Provide the [x, y] coordinate of the cell's center where the given text is located.  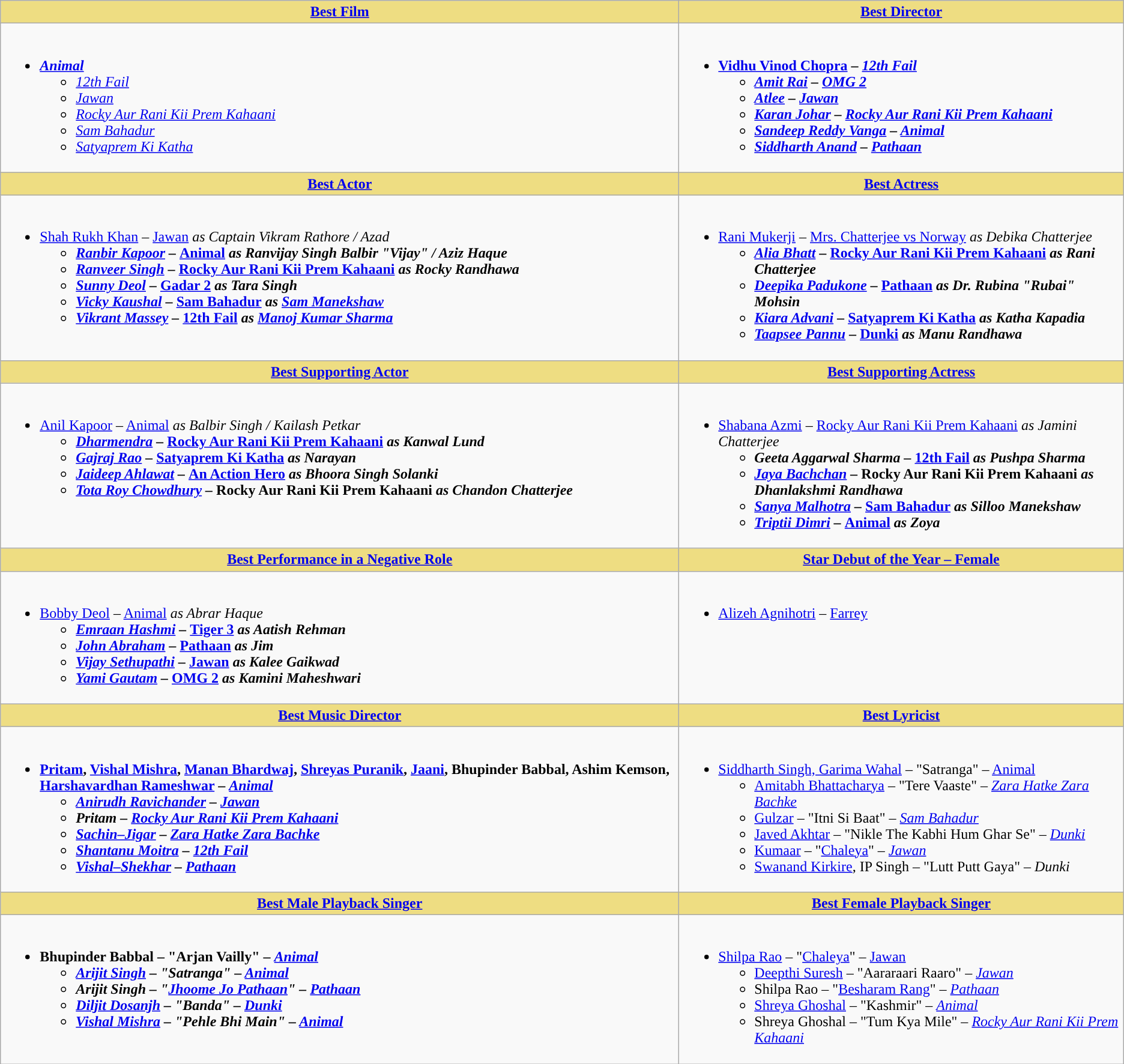
Best Actress [901, 184]
Best Female Playback Singer [901, 903]
Alizeh Agnihotri – Farrey [901, 638]
Best Director [901, 12]
Best Supporting Actor [340, 372]
Best Lyricist [901, 715]
Best Music Director [340, 715]
Animal12th FailJawanRocky Aur Rani Kii Prem KahaaniSam BahadurSatyaprem Ki Katha [340, 98]
Star Debut of the Year – Female [901, 560]
Best Supporting Actress [901, 372]
Best Male Playback Singer [340, 903]
Best Actor [340, 184]
Best Film [340, 12]
Best Performance in a Negative Role [340, 560]
